Return the [X, Y] coordinate for the center point of the cell that contains the specified text.  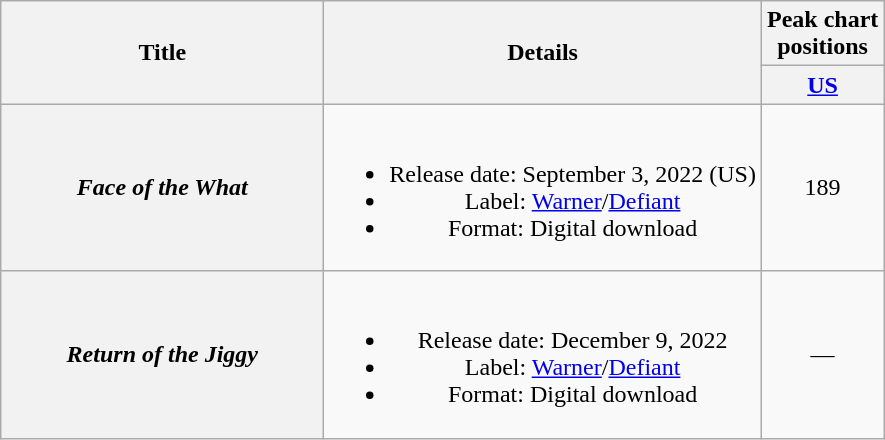
Release date: September 3, 2022 (US)Label: Warner/DefiantFormat: Digital download [543, 188]
Title [162, 52]
— [822, 354]
US [822, 85]
189 [822, 188]
Details [543, 52]
Return of the Jiggy [162, 354]
Release date: December 9, 2022Label: Warner/DefiantFormat: Digital download [543, 354]
Face of the What [162, 188]
Peak chartpositions [822, 34]
